Output the [X, Y] coordinate of the center of the cell containing the given text.  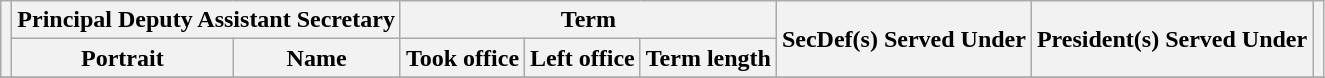
Took office [462, 58]
Principal Deputy Assistant Secretary [206, 20]
Term length [708, 58]
SecDef(s) Served Under [904, 39]
Name [317, 58]
Term [588, 20]
Left office [583, 58]
Portrait [122, 58]
President(s) Served Under [1172, 39]
